Capture the cell that displays the provided text and extract its [X, Y] central coordinate. 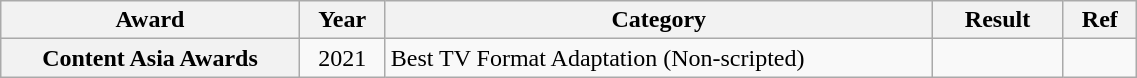
2021 [342, 58]
Content Asia Awards [150, 58]
Award [150, 20]
Ref [1100, 20]
Category [658, 20]
Result [997, 20]
Best TV Format Adaptation (Non-scripted) [658, 58]
Year [342, 20]
